Return [X, Y] of the center of cell containing provided text 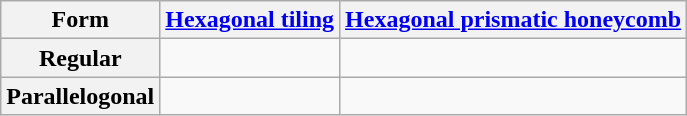
Hexagonal prismatic honeycomb [514, 20]
Regular [80, 58]
Hexagonal tiling [250, 20]
Form [80, 20]
Parallelogonal [80, 96]
